Search for the cell housing the specified text and yield its (x, y) center coordinate. 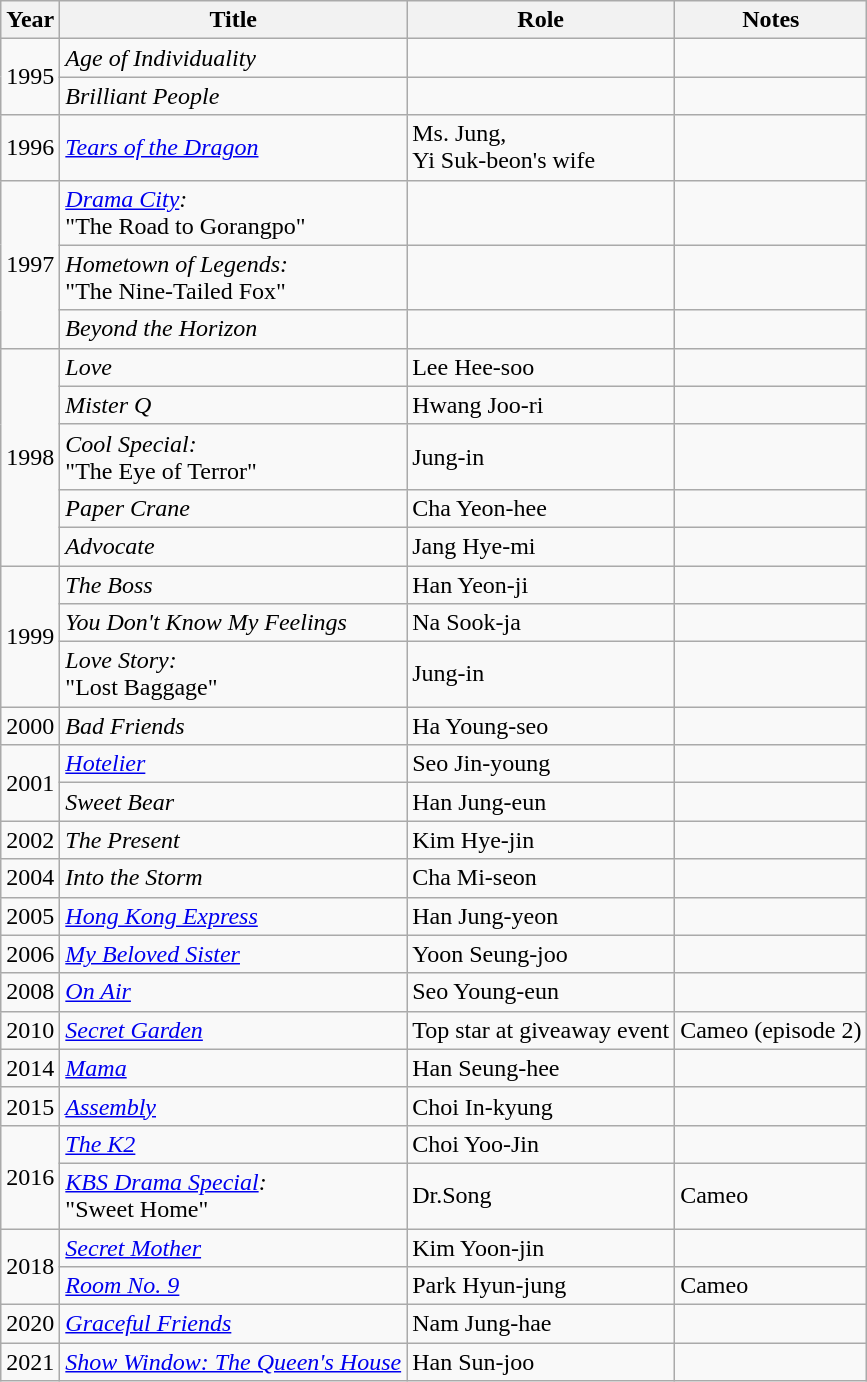
Cha Yeon-hee (541, 508)
Seo Young-eun (541, 992)
Choi In-kyung (541, 1106)
Love (234, 367)
Paper Crane (234, 508)
Drama City:"The Road to Gorangpo" (234, 212)
Top star at giveaway event (541, 1030)
KBS Drama Special:"Sweet Home" (234, 1196)
The K2 (234, 1144)
2016 (30, 1176)
2005 (30, 916)
Lee Hee-soo (541, 367)
Room No. 9 (234, 1286)
Cameo (episode 2) (771, 1030)
Han Sun-joo (541, 1362)
2018 (30, 1266)
Sweet Bear (234, 802)
You Don't Know My Feelings (234, 623)
Mister Q (234, 405)
2010 (30, 1030)
Hotelier (234, 764)
On Air (234, 992)
2001 (30, 783)
Dr.Song (541, 1196)
Nam Jung-hae (541, 1324)
1998 (30, 456)
Park Hyun-jung (541, 1286)
Notes (771, 20)
Hong Kong Express (234, 916)
Yoon Seung-joo (541, 954)
Choi Yoo-Jin (541, 1144)
Assembly (234, 1106)
1995 (30, 77)
1999 (30, 636)
Love Story:"Lost Baggage" (234, 674)
2021 (30, 1362)
Hometown of Legends:"The Nine-Tailed Fox" (234, 278)
2006 (30, 954)
Han Seung-hee (541, 1068)
Jang Hye-mi (541, 546)
The Present (234, 840)
Na Sook-ja (541, 623)
Title (234, 20)
Show Window: The Queen's House (234, 1362)
Bad Friends (234, 726)
The Boss (234, 585)
Cha Mi-seon (541, 878)
Han Jung-eun (541, 802)
Han Yeon-ji (541, 585)
Seo Jin-young (541, 764)
Cool Special:"The Eye of Terror" (234, 456)
Han Jung-yeon (541, 916)
2002 (30, 840)
Into the Storm (234, 878)
Beyond the Horizon (234, 329)
1997 (30, 264)
Kim Yoon-jin (541, 1247)
Year (30, 20)
Secret Garden (234, 1030)
Secret Mother (234, 1247)
2014 (30, 1068)
Tears of the Dragon (234, 148)
1996 (30, 148)
Ha Young-seo (541, 726)
Mama (234, 1068)
2000 (30, 726)
Hwang Joo-ri (541, 405)
2020 (30, 1324)
2004 (30, 878)
2008 (30, 992)
Role (541, 20)
2015 (30, 1106)
Age of Individuality (234, 58)
Kim Hye-jin (541, 840)
Advocate (234, 546)
My Beloved Sister (234, 954)
Brilliant People (234, 96)
Graceful Friends (234, 1324)
Ms. Jung, Yi Suk-beon's wife (541, 148)
